Capture the cell that displays the provided text and extract its (X, Y) central coordinate. 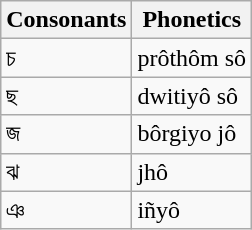
Consonants (66, 20)
prôthôm sô (192, 58)
চ (66, 58)
ঞ (66, 210)
iñyô (192, 210)
bôrgiyo jô (192, 134)
ছ (66, 96)
jhô (192, 172)
dwitiyô sô (192, 96)
জ (66, 134)
ঝ (66, 172)
Phonetics (192, 20)
